Determine the [X, Y] coordinate at the center of the cell enclosing the given text.  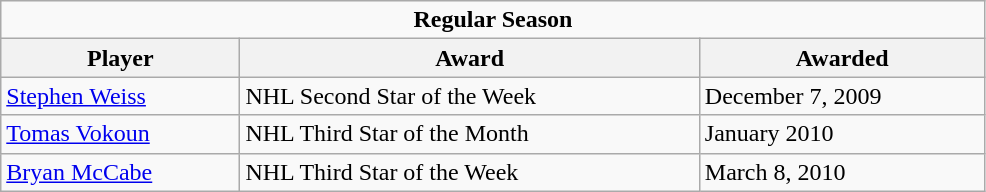
Player [120, 58]
Bryan McCabe [120, 172]
March 8, 2010 [842, 172]
Tomas Vokoun [120, 134]
January 2010 [842, 134]
Stephen Weiss [120, 96]
Regular Season [493, 20]
Award [470, 58]
Awarded [842, 58]
NHL Second Star of the Week [470, 96]
NHL Third Star of the Week [470, 172]
December 7, 2009 [842, 96]
NHL Third Star of the Month [470, 134]
